Search for the cell housing the specified text and yield its (x, y) center coordinate. 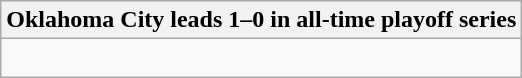
Oklahoma City leads 1–0 in all-time playoff series (262, 20)
